Detect which cell encompasses the target text, then output its (X, Y) center coordinate. 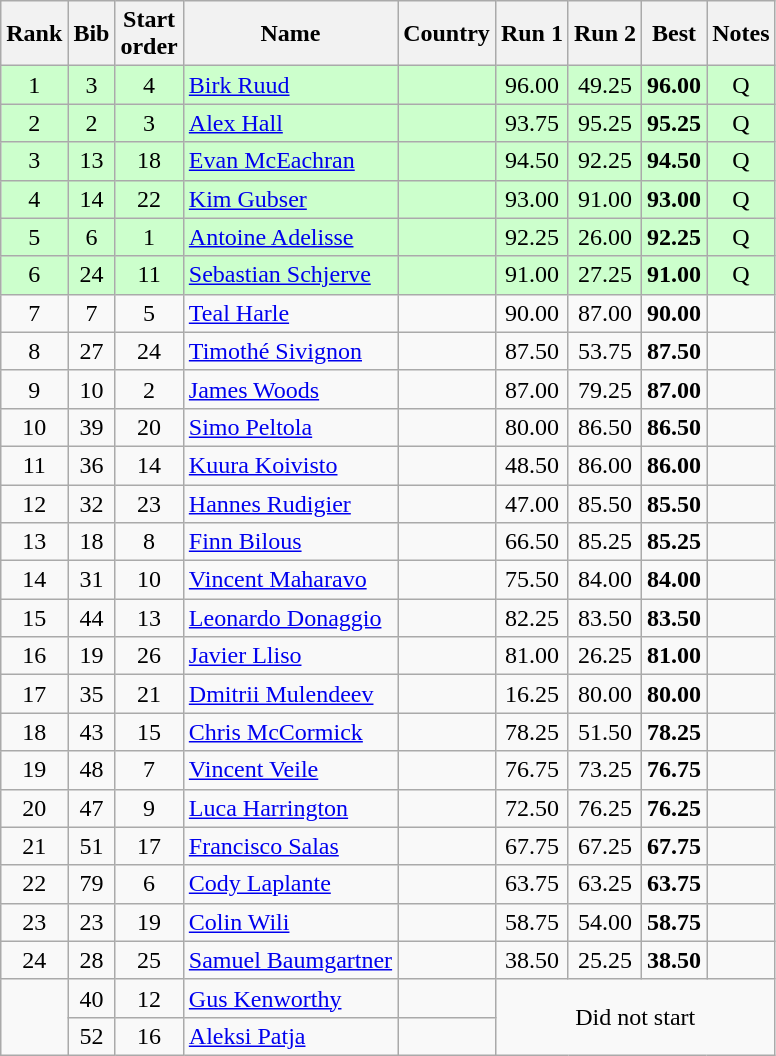
63.25 (604, 884)
Run 2 (604, 34)
51.50 (604, 732)
27 (92, 351)
31 (92, 580)
Evan McEachran (290, 161)
Aleksi Patja (290, 1036)
51 (92, 846)
27.25 (604, 275)
Samuel Baumgartner (290, 960)
53.75 (604, 351)
26 (149, 656)
Kuura Koivisto (290, 465)
16.25 (532, 694)
36 (92, 465)
Antoine Adelisse (290, 237)
25.25 (604, 960)
Francisco Salas (290, 846)
48 (92, 770)
Chris McCormick (290, 732)
47 (92, 808)
Simo Peltola (290, 427)
25 (149, 960)
52 (92, 1036)
26.25 (604, 656)
Gus Kenworthy (290, 998)
93.75 (532, 123)
28 (92, 960)
Teal Harle (290, 313)
Alex Hall (290, 123)
Finn Bilous (290, 542)
26.00 (604, 237)
Rank (34, 34)
82.25 (532, 618)
67.25 (604, 846)
32 (92, 503)
54.00 (604, 922)
Javier Lliso (290, 656)
Name (290, 34)
Vincent Veile (290, 770)
Sebastian Schjerve (290, 275)
Dmitrii Mulendeev (290, 694)
75.50 (532, 580)
Vincent Maharavo (290, 580)
Leonardo Donaggio (290, 618)
Colin Wili (290, 922)
Did not start (635, 1017)
39 (92, 427)
72.50 (532, 808)
79.25 (604, 389)
Bib (92, 34)
Birk Ruud (290, 85)
Country (447, 34)
Startorder (149, 34)
Kim Gubser (290, 199)
44 (92, 618)
35 (92, 694)
Timothé Sivignon (290, 351)
79 (92, 884)
48.50 (532, 465)
73.25 (604, 770)
Luca Harrington (290, 808)
47.00 (532, 503)
40 (92, 998)
Best (674, 34)
James Woods (290, 389)
Notes (741, 34)
43 (92, 732)
Run 1 (532, 34)
Hannes Rudigier (290, 503)
49.25 (604, 85)
Cody Laplante (290, 884)
66.50 (532, 542)
